Find where the given text appears and provide that cell's center as [X, Y] coordinate. 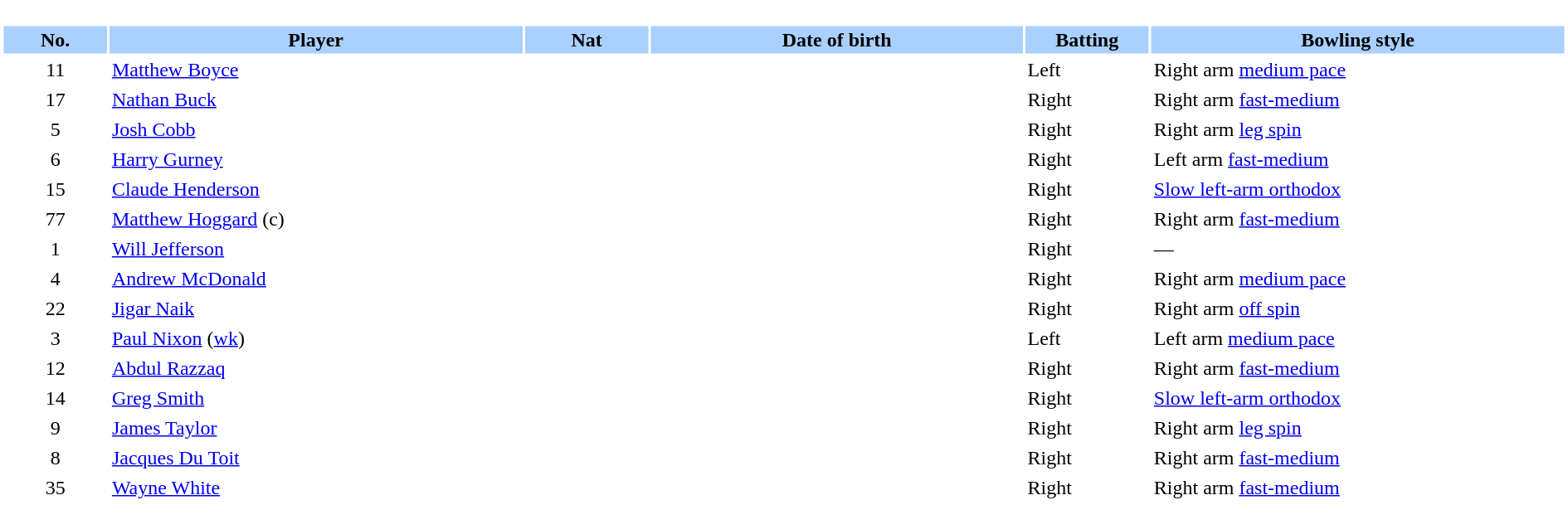
3 [55, 338]
15 [55, 189]
Batting [1087, 40]
Nathan Buck [316, 100]
Abdul Razzaq [316, 368]
— [1358, 249]
Jigar Naik [316, 308]
Andrew McDonald [316, 279]
Greg Smith [316, 398]
14 [55, 398]
Date of birth [837, 40]
Jacques Du Toit [316, 458]
Will Jefferson [316, 249]
17 [55, 100]
4 [55, 279]
22 [55, 308]
Wayne White [316, 488]
8 [55, 458]
Bowling style [1358, 40]
1 [55, 249]
12 [55, 368]
Left arm medium pace [1358, 338]
6 [55, 159]
Left arm fast-medium [1358, 159]
No. [55, 40]
5 [55, 129]
77 [55, 219]
Player [316, 40]
Nat [586, 40]
Matthew Boyce [316, 70]
Right arm off spin [1358, 308]
11 [55, 70]
Paul Nixon (wk) [316, 338]
Matthew Hoggard (c) [316, 219]
Claude Henderson [316, 189]
35 [55, 488]
Josh Cobb [316, 129]
Harry Gurney [316, 159]
James Taylor [316, 428]
9 [55, 428]
